Return the [X, Y] coordinate for the center point of the cell that contains the specified text.  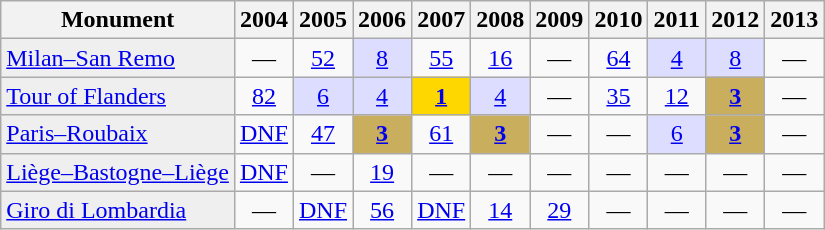
19 [382, 172]
2010 [618, 20]
82 [264, 96]
2009 [560, 20]
2005 [322, 20]
55 [442, 58]
Milan–San Remo [118, 58]
47 [322, 134]
1 [442, 96]
2007 [442, 20]
Paris–Roubaix [118, 134]
16 [500, 58]
2008 [500, 20]
52 [322, 58]
2011 [677, 20]
29 [560, 210]
12 [677, 96]
2004 [264, 20]
61 [442, 134]
35 [618, 96]
Tour of Flanders [118, 96]
14 [500, 210]
2012 [736, 20]
Giro di Lombardia [118, 210]
64 [618, 58]
2006 [382, 20]
Liège–Bastogne–Liège [118, 172]
2013 [794, 20]
56 [382, 210]
Monument [118, 20]
